Capture the cell that displays the provided text and extract its [X, Y] central coordinate. 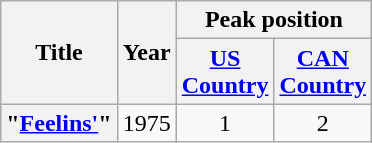
2 [323, 123]
Title [59, 52]
1975 [146, 123]
"Feelins'" [59, 123]
Peak position [274, 20]
Year [146, 52]
USCountry [225, 72]
CANCountry [323, 72]
1 [225, 123]
